Identify which cell holds the provided text, then report its (X, Y) central coordinate. 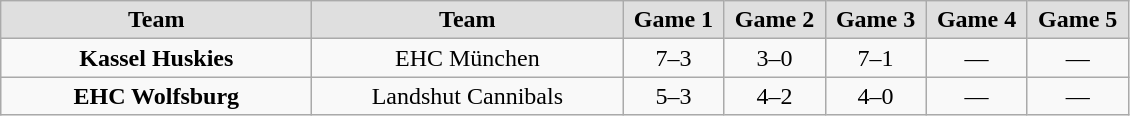
Game 5 (1078, 20)
Game 2 (774, 20)
Game 4 (976, 20)
4–0 (876, 96)
Kassel Huskies (156, 58)
Game 3 (876, 20)
3–0 (774, 58)
EHC München (468, 58)
5–3 (674, 96)
7–3 (674, 58)
Game 1 (674, 20)
Landshut Cannibals (468, 96)
4–2 (774, 96)
7–1 (876, 58)
EHC Wolfsburg (156, 96)
